Output the [x, y] coordinate of the center of the cell containing the given text.  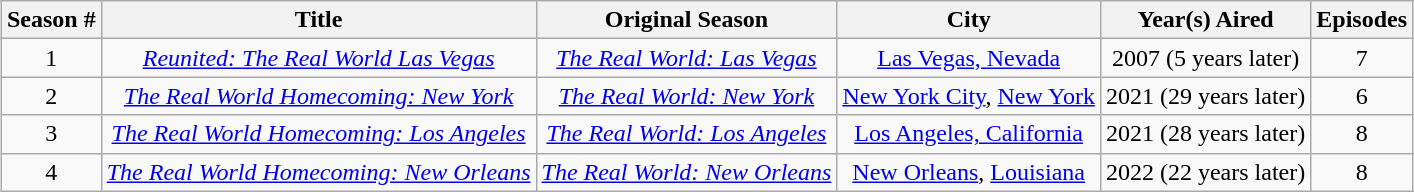
Reunited: The Real World Las Vegas [318, 58]
The Real World: New Orleans [686, 172]
The Real World: New York [686, 96]
3 [51, 134]
Los Angeles, California [969, 134]
The Real World Homecoming: New York [318, 96]
6 [1362, 96]
City [969, 20]
The Real World Homecoming: New Orleans [318, 172]
1 [51, 58]
4 [51, 172]
Year(s) Aired [1205, 20]
2021 (29 years later) [1205, 96]
Episodes [1362, 20]
Original Season [686, 20]
New York City, New York [969, 96]
The Real World Homecoming: Los Angeles [318, 134]
2 [51, 96]
The Real World: Los Angeles [686, 134]
Season # [51, 20]
Las Vegas, Nevada [969, 58]
The Real World: Las Vegas [686, 58]
2021 (28 years later) [1205, 134]
Title [318, 20]
2022 (22 years later) [1205, 172]
7 [1362, 58]
New Orleans, Louisiana [969, 172]
2007 (5 years later) [1205, 58]
